Scan for the cell matching the given text and deliver its [x, y] coordinate at center. 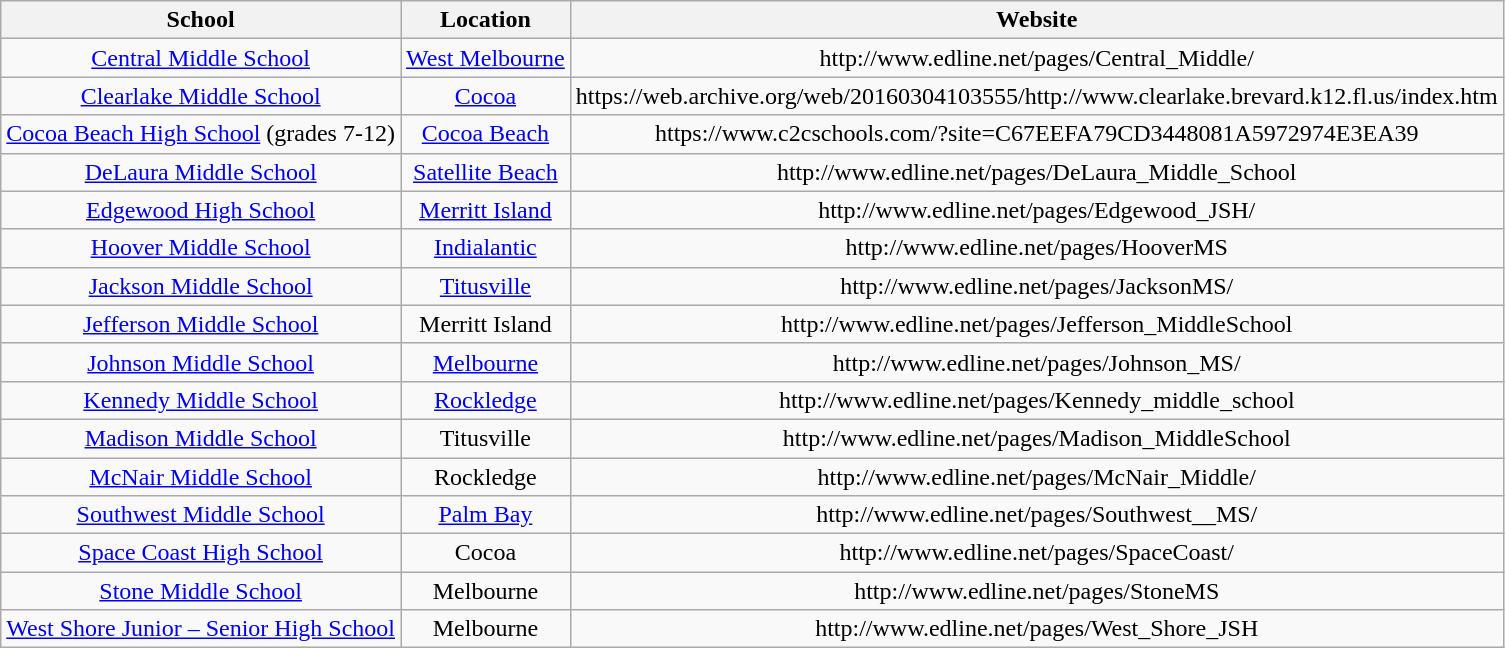
Location [486, 20]
McNair Middle School [201, 477]
Website [1036, 20]
School [201, 20]
http://www.edline.net/pages/JacksonMS/ [1036, 286]
http://www.edline.net/pages/Madison_MiddleSchool [1036, 438]
http://www.edline.net/pages/Southwest__MS/ [1036, 515]
https://web.archive.org/web/20160304103555/http://www.clearlake.brevard.k12.fl.us/index.htm [1036, 96]
Cocoa Beach High School (grades 7-12) [201, 134]
Southwest Middle School [201, 515]
West Melbourne [486, 58]
http://www.edline.net/pages/Kennedy_middle_school [1036, 400]
http://www.edline.net/pages/McNair_Middle/ [1036, 477]
Cocoa Beach [486, 134]
http://www.edline.net/pages/Edgewood_JSH/ [1036, 210]
Jefferson Middle School [201, 324]
Jackson Middle School [201, 286]
Johnson Middle School [201, 362]
http://www.edline.net/pages/StoneMS [1036, 591]
http://www.edline.net/pages/Johnson_MS/ [1036, 362]
Madison Middle School [201, 438]
http://www.edline.net/pages/Central_Middle/ [1036, 58]
Central Middle School [201, 58]
Edgewood High School [201, 210]
http://www.edline.net/pages/West_Shore_JSH [1036, 629]
Satellite Beach [486, 172]
Hoover Middle School [201, 248]
Space Coast High School [201, 553]
http://www.edline.net/pages/DeLaura_Middle_School [1036, 172]
DeLaura Middle School [201, 172]
Indialantic [486, 248]
Clearlake Middle School [201, 96]
Palm Bay [486, 515]
Kennedy Middle School [201, 400]
http://www.edline.net/pages/SpaceCoast/ [1036, 553]
Stone Middle School [201, 591]
West Shore Junior – Senior High School [201, 629]
http://www.edline.net/pages/Jefferson_MiddleSchool [1036, 324]
http://www.edline.net/pages/HooverMS [1036, 248]
https://www.c2cschools.com/?site=C67EEFA79CD3448081A5972974E3EA39 [1036, 134]
